Return (x, y) of the center of cell containing provided text 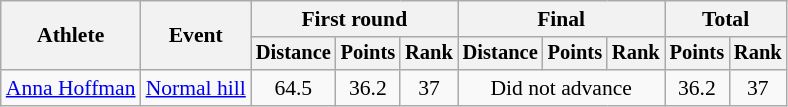
Did not advance (562, 88)
64.5 (294, 88)
Anna Hoffman (71, 88)
First round (354, 19)
Event (196, 36)
Final (562, 19)
Total (726, 19)
Athlete (71, 36)
Normal hill (196, 88)
